Return the [X, Y] coordinate for the center point of the cell that contains the specified text.  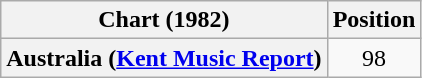
Position [374, 20]
98 [374, 58]
Australia (Kent Music Report) [164, 58]
Chart (1982) [164, 20]
